From the cell containing the given text, extract its center point as [X, Y] coordinate. 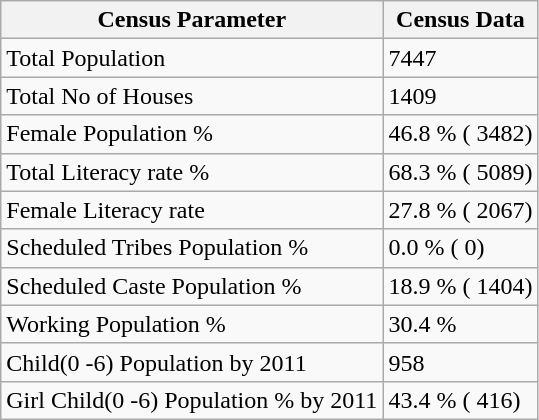
Female Literacy rate [192, 210]
68.3 % ( 5089) [460, 172]
Census Data [460, 20]
Scheduled Caste Population % [192, 286]
7447 [460, 58]
Working Population % [192, 324]
43.4 % ( 416) [460, 400]
Total Literacy rate % [192, 172]
Child(0 -6) Population by 2011 [192, 362]
46.8 % ( 3482) [460, 134]
0.0 % ( 0) [460, 248]
Total No of Houses [192, 96]
18.9 % ( 1404) [460, 286]
Census Parameter [192, 20]
30.4 % [460, 324]
1409 [460, 96]
958 [460, 362]
Girl Child(0 -6) Population % by 2011 [192, 400]
Total Population [192, 58]
Female Population % [192, 134]
27.8 % ( 2067) [460, 210]
Scheduled Tribes Population % [192, 248]
